Output the [x, y] coordinate of the center of the cell containing the given text.  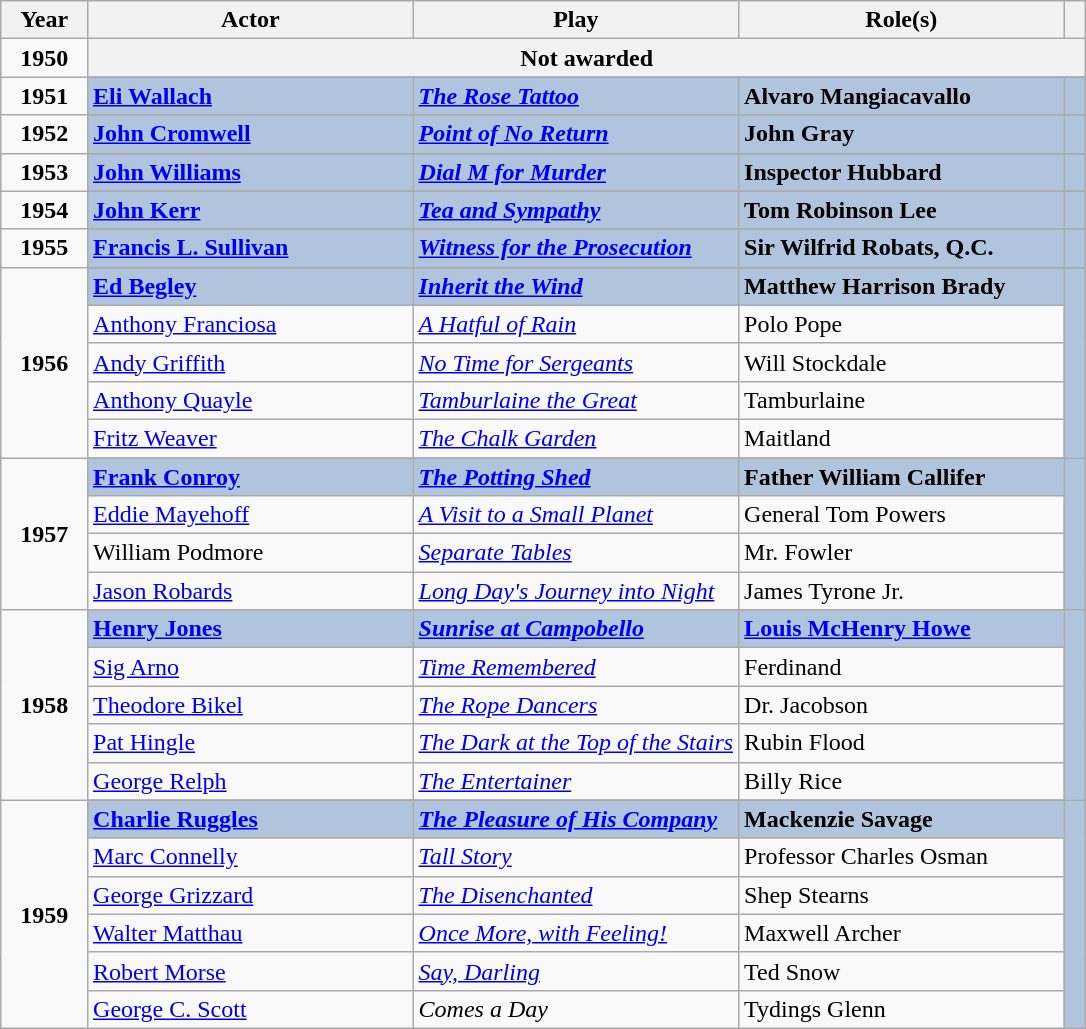
1950 [44, 58]
James Tyrone Jr. [902, 591]
Pat Hingle [251, 743]
Ferdinand [902, 667]
Tamburlaine [902, 400]
Anthony Franciosa [251, 324]
Walter Matthau [251, 933]
1959 [44, 914]
The Potting Shed [576, 477]
Eddie Mayehoff [251, 515]
General Tom Powers [902, 515]
Anthony Quayle [251, 400]
1956 [44, 362]
Eli Wallach [251, 96]
Professor Charles Osman [902, 857]
Will Stockdale [902, 362]
Dial M for Murder [576, 172]
Tydings Glenn [902, 1009]
1955 [44, 248]
Inherit the Wind [576, 286]
George Relph [251, 781]
The Rope Dancers [576, 705]
1952 [44, 134]
Tom Robinson Lee [902, 210]
John Kerr [251, 210]
Long Day's Journey into Night [576, 591]
The Disenchanted [576, 895]
No Time for Sergeants [576, 362]
Mr. Fowler [902, 553]
William Podmore [251, 553]
Theodore Bikel [251, 705]
Tamburlaine the Great [576, 400]
Play [576, 20]
Francis L. Sullivan [251, 248]
George C. Scott [251, 1009]
Matthew Harrison Brady [902, 286]
Once More, with Feeling! [576, 933]
The Entertainer [576, 781]
The Chalk Garden [576, 438]
Fritz Weaver [251, 438]
Billy Rice [902, 781]
Tall Story [576, 857]
Robert Morse [251, 971]
Charlie Ruggles [251, 819]
1954 [44, 210]
Maitland [902, 438]
Tea and Sympathy [576, 210]
Witness for the Prosecution [576, 248]
John Cromwell [251, 134]
Comes a Day [576, 1009]
1957 [44, 534]
Ed Begley [251, 286]
Rubin Flood [902, 743]
1951 [44, 96]
Say, Darling [576, 971]
The Rose Tattoo [576, 96]
A Visit to a Small Planet [576, 515]
A Hatful of Rain [576, 324]
Sunrise at Campobello [576, 629]
1953 [44, 172]
Sig Arno [251, 667]
The Dark at the Top of the Stairs [576, 743]
George Grizzard [251, 895]
Role(s) [902, 20]
Year [44, 20]
Dr. Jacobson [902, 705]
Sir Wilfrid Robats, Q.C. [902, 248]
Not awarded [587, 58]
Shep Stearns [902, 895]
Frank Conroy [251, 477]
Andy Griffith [251, 362]
Alvaro Mangiacavallo [902, 96]
Ted Snow [902, 971]
Father William Callifer [902, 477]
Henry Jones [251, 629]
Time Remembered [576, 667]
Maxwell Archer [902, 933]
Polo Pope [902, 324]
Jason Robards [251, 591]
Point of No Return [576, 134]
Mackenzie Savage [902, 819]
Separate Tables [576, 553]
Louis McHenry Howe [902, 629]
The Pleasure of His Company [576, 819]
Actor [251, 20]
John Williams [251, 172]
Inspector Hubbard [902, 172]
1958 [44, 705]
John Gray [902, 134]
Marc Connelly [251, 857]
